Detect which cell encompasses the target text, then output its [x, y] center coordinate. 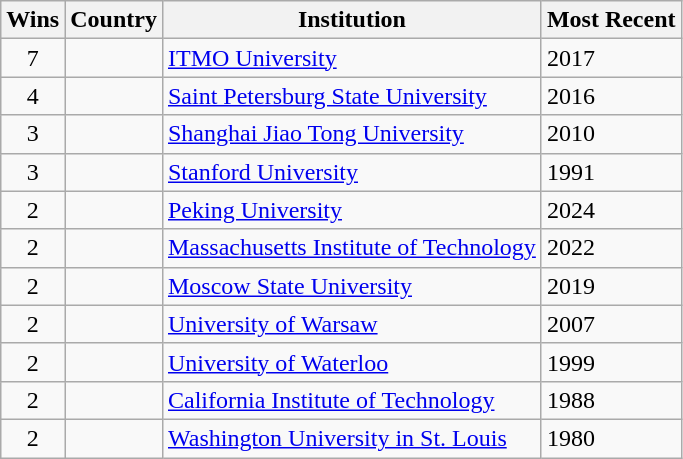
ITMO University [352, 58]
4 [33, 96]
1988 [611, 400]
Massachusetts Institute of Technology [352, 248]
University of Warsaw [352, 324]
California Institute of Technology [352, 400]
Saint Petersburg State University [352, 96]
University of Waterloo [352, 362]
2016 [611, 96]
Shanghai Jiao Tong University [352, 134]
Peking University [352, 210]
2010 [611, 134]
Washington University in St. Louis [352, 438]
Most Recent [611, 20]
2017 [611, 58]
2019 [611, 286]
1999 [611, 362]
2007 [611, 324]
2024 [611, 210]
1991 [611, 172]
Wins [33, 20]
Moscow State University [352, 286]
Institution [352, 20]
1980 [611, 438]
2022 [611, 248]
Stanford University [352, 172]
7 [33, 58]
Country [114, 20]
